From the cell containing the given text, extract its center point as (X, Y) coordinate. 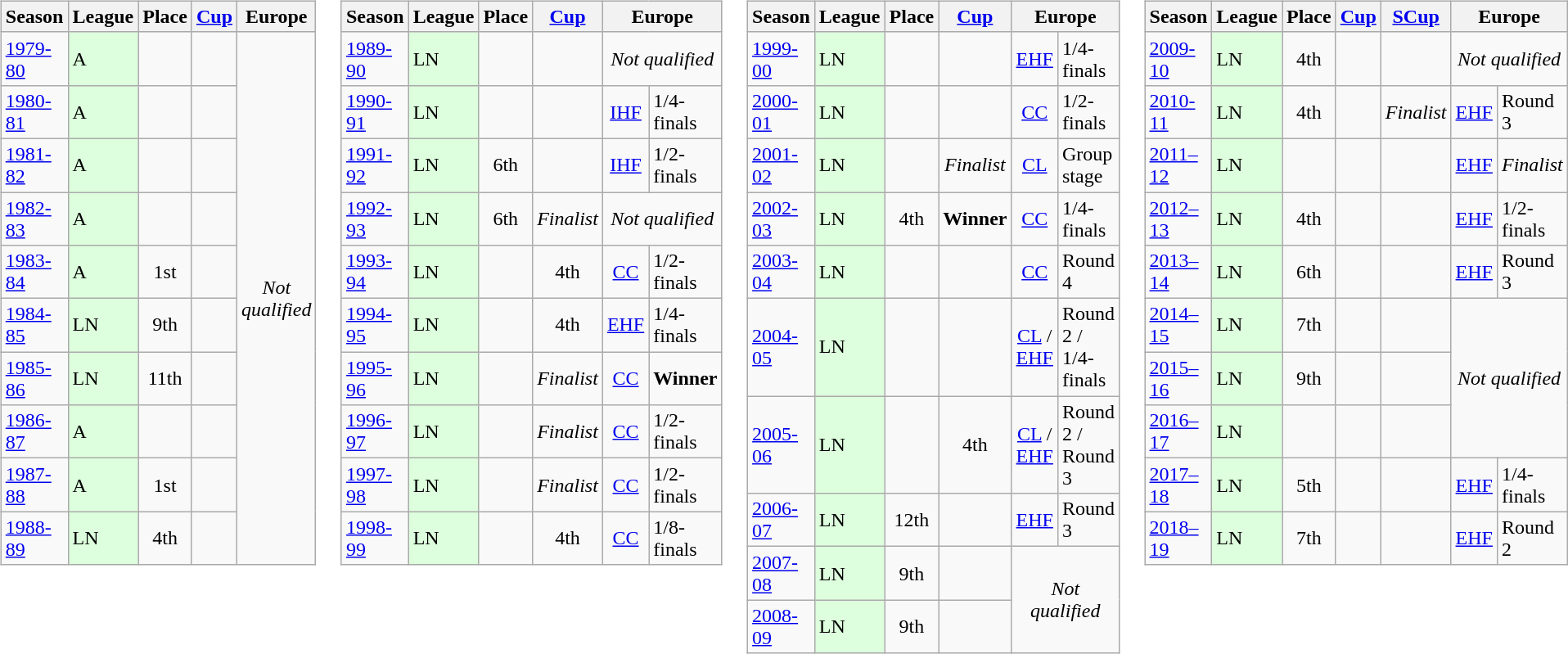
2010-11 (1178, 111)
1989-90 (375, 59)
1982-83 (34, 218)
1980-81 (34, 111)
2011–12 (1178, 165)
1986-87 (34, 432)
Round 2 / 1/4-finals (1088, 347)
2012–13 (1178, 218)
2014–15 (1178, 326)
12th (912, 521)
1994-95 (375, 326)
1981-82 (34, 165)
2018–19 (1178, 539)
2007-08 (782, 573)
2009-10 (1178, 59)
1990-91 (375, 111)
1983-84 (34, 272)
2005-06 (782, 445)
1979-80 (34, 59)
1987-88 (34, 485)
1984-85 (34, 326)
2001-02 (782, 165)
2000-01 (782, 111)
1996-97 (375, 432)
2004-05 (782, 347)
1988-89 (34, 539)
Round 2 (1532, 539)
2002-03 (782, 218)
1992-93 (375, 218)
2017–18 (1178, 485)
1991-92 (375, 165)
CL (1034, 165)
5th (1309, 485)
1995-96 (375, 378)
1999-00 (782, 59)
1997-98 (375, 485)
2016–17 (1178, 432)
1985-86 (34, 378)
Group stage (1088, 165)
2013–14 (1178, 272)
1993-94 (375, 272)
2006-07 (782, 521)
Round 4 (1088, 272)
2003-04 (782, 272)
2015–16 (1178, 378)
1/8-finals (686, 539)
11th (165, 378)
Round 2 / Round 3 (1088, 445)
2008-09 (782, 627)
1998-99 (375, 539)
SCup (1416, 16)
